Identify which cell holds the provided text, then report its (x, y) central coordinate. 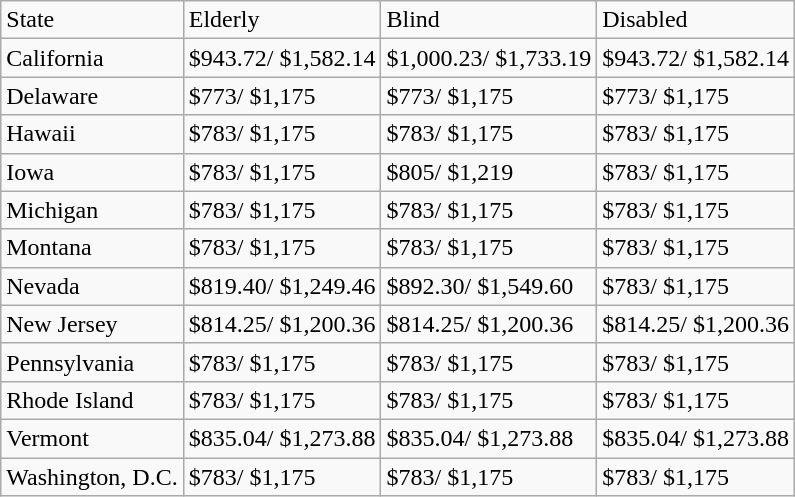
Michigan (92, 210)
Iowa (92, 172)
$892.30/ $1,549.60 (489, 286)
Montana (92, 248)
$805/ $1,219 (489, 172)
Washington, D.C. (92, 477)
Nevada (92, 286)
State (92, 20)
Elderly (282, 20)
$819.40/ $1,249.46 (282, 286)
Disabled (696, 20)
Pennsylvania (92, 362)
California (92, 58)
Delaware (92, 96)
Blind (489, 20)
Rhode Island (92, 400)
Vermont (92, 438)
$1,000.23/ $1,733.19 (489, 58)
Hawaii (92, 134)
New Jersey (92, 324)
